Identify which cell holds the provided text, then report its (X, Y) central coordinate. 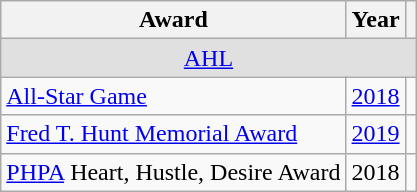
AHL (208, 58)
2019 (376, 134)
Award (174, 20)
Fred T. Hunt Memorial Award (174, 134)
PHPA Heart, Hustle, Desire Award (174, 172)
All-Star Game (174, 96)
Year (376, 20)
